Scan for the cell matching the given text and deliver its (X, Y) coordinate at center. 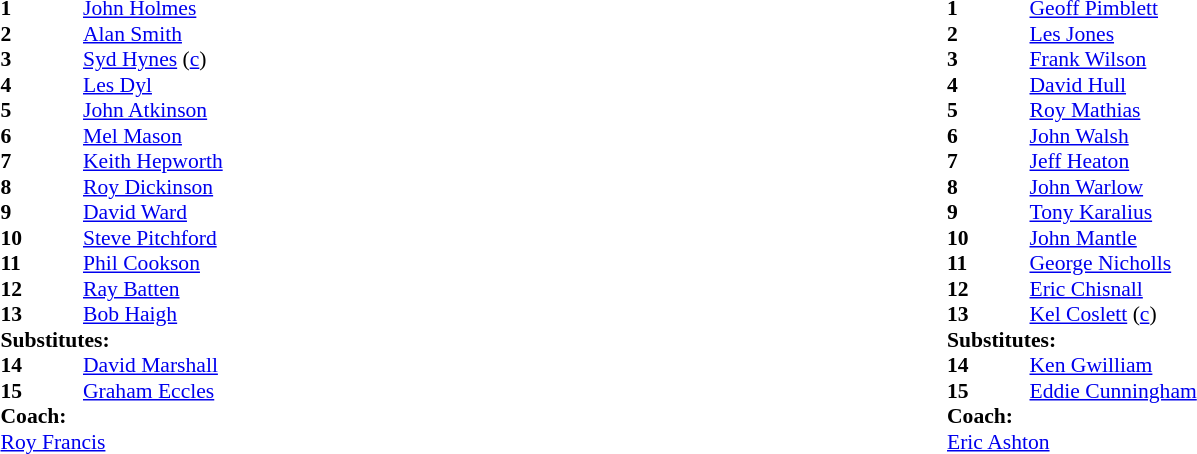
Mel Mason (153, 136)
Frank Wilson (1114, 59)
John Mantle (1114, 238)
Syd Hynes (c) (153, 59)
Kel Coslett (c) (1114, 315)
Eric Chisnall (1114, 289)
John Warlow (1114, 187)
David Ward (153, 213)
Phil Cookson (153, 263)
David Marshall (153, 365)
Ken Gwilliam (1114, 365)
John Atkinson (153, 111)
Ray Batten (153, 289)
David Hull (1114, 85)
Keith Hepworth (153, 161)
George Nicholls (1114, 263)
Tony Karalius (1114, 213)
Jeff Heaton (1114, 161)
Graham Eccles (153, 391)
Roy Dickinson (153, 187)
Les Dyl (153, 85)
Roy Mathias (1114, 111)
Alan Smith (153, 34)
Les Jones (1114, 34)
Eddie Cunningham (1114, 391)
John Walsh (1114, 136)
Steve Pitchford (153, 238)
Bob Haigh (153, 315)
